Output the (x, y) coordinate of the center of the cell containing the given text.  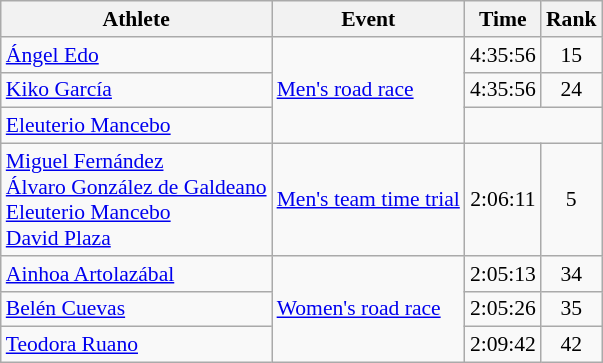
Women's road race (368, 310)
2:06:11 (503, 200)
35 (572, 309)
Event (368, 19)
2:05:26 (503, 309)
42 (572, 345)
Belén Cuevas (136, 309)
Rank (572, 19)
5 (572, 200)
Athlete (136, 19)
24 (572, 90)
Teodora Ruano (136, 345)
2:05:13 (503, 274)
34 (572, 274)
Kiko García (136, 90)
Ainhoa Artolazábal (136, 274)
15 (572, 55)
Men's road race (368, 90)
Eleuterio Mancebo (136, 126)
Ángel Edo (136, 55)
Miguel FernándezÁlvaro González de GaldeanoEleuterio ManceboDavid Plaza (136, 200)
2:09:42 (503, 345)
Time (503, 19)
Men's team time trial (368, 200)
